Capture the cell that displays the provided text and extract its (x, y) central coordinate. 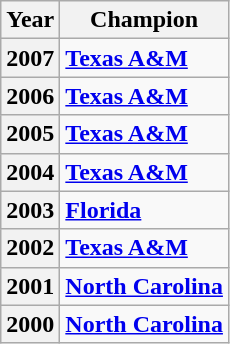
2004 (30, 172)
Florida (144, 210)
Champion (144, 20)
2000 (30, 324)
2003 (30, 210)
2001 (30, 286)
2005 (30, 134)
2002 (30, 248)
2007 (30, 58)
2006 (30, 96)
Year (30, 20)
